Detect which cell encompasses the target text, then output its (X, Y) center coordinate. 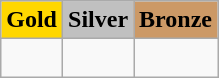
Silver (98, 20)
Gold (32, 20)
Bronze (176, 20)
